Return the [x, y] coordinate for the center point of the cell that contains the specified text.  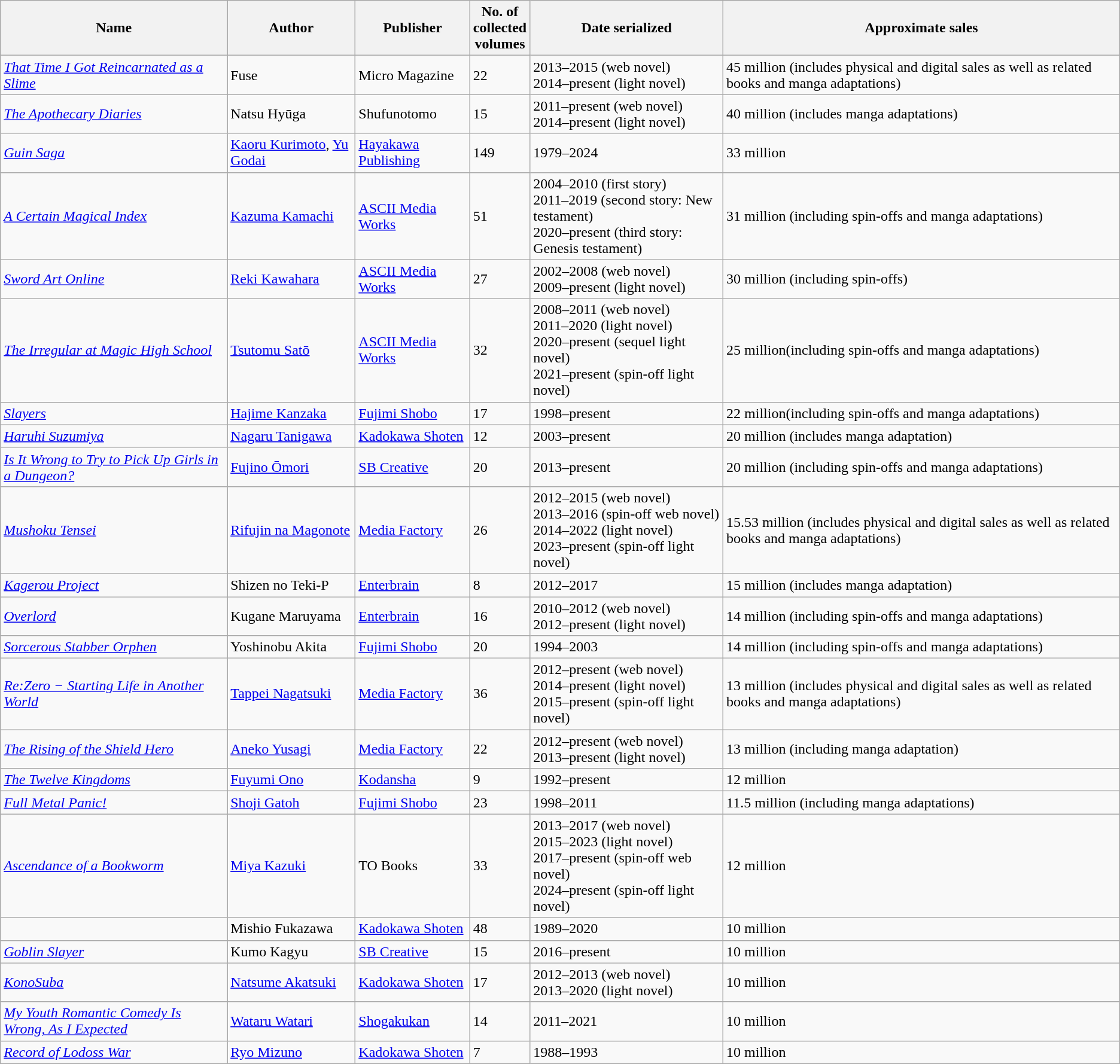
Fuse [291, 75]
149 [500, 153]
1979–2024 [627, 153]
11.5 million (including manga adaptations) [921, 803]
A Certain Magical Index [114, 216]
Is It Wrong to Try to Pick Up Girls in a Dungeon? [114, 467]
2011–2021 [627, 1022]
Re:Zero − Starting Life in Another World [114, 694]
Overlord [114, 616]
Kumo Kagyu [291, 952]
2013–2017 (web novel) 2015–2023 (light novel) 2017–present (spin-off web novel) 2024–present (spin-off light novel) [627, 866]
2012–present (web novel) 2013–present (light novel) [627, 749]
Mushoku Tensei [114, 530]
Shizen no Teki-P [291, 585]
Kaoru Kurimoto, Yu Godai [291, 153]
1992–present [627, 780]
Aneko Yusagi [291, 749]
Micro Magazine [413, 75]
Hayakawa Publishing [413, 153]
1998–present [627, 413]
1994–2003 [627, 647]
Sword Art Online [114, 279]
Guin Saga [114, 153]
15 million (includes manga adaptation) [921, 585]
Kagerou Project [114, 585]
48 [500, 929]
Natsume Akatsuki [291, 982]
2002–2008 (web novel)2009–present (light novel) [627, 279]
32 [500, 350]
Author [291, 28]
My Youth Romantic Comedy Is Wrong, As I Expected [114, 1022]
2010–2012 (web novel) 2012–present (light novel) [627, 616]
Record of Lodoss War [114, 1052]
2012–2013 (web novel)2013–2020 (light novel) [627, 982]
30 million (including spin-offs) [921, 279]
Kugane Maruyama [291, 616]
13 million (includes physical and digital sales as well as related books and manga adaptations) [921, 694]
No. ofcollectedvolumes [500, 28]
Yoshinobu Akita [291, 647]
Reki Kawahara [291, 279]
2008–2011 (web novel)2011–2020 (light novel)2020–present (sequel light novel)2021–present (spin-off light novel) [627, 350]
The Irregular at Magic High School [114, 350]
Rifujin na Magonote [291, 530]
23 [500, 803]
Tappei Nagatsuki [291, 694]
Mishio Fukazawa [291, 929]
That Time I Got Reincarnated as a Slime [114, 75]
Shogakukan [413, 1022]
Approximate sales [921, 28]
Kazuma Kamachi [291, 216]
The Apothecary Diaries [114, 114]
Hajime Kanzaka [291, 413]
Ascendance of a Bookworm [114, 866]
2004–2010 (first story)2011–2019 (second story: New testament)2020–present (third story: Genesis testament) [627, 216]
Wataru Watari [291, 1022]
13 million (including manga adaptation) [921, 749]
12 [500, 436]
33 million [921, 153]
20 million (including spin-offs and manga adaptations) [921, 467]
TO Books [413, 866]
Nagaru Tanigawa [291, 436]
2003–present [627, 436]
Date serialized [627, 28]
Slayers [114, 413]
1998–2011 [627, 803]
KonoSuba [114, 982]
The Twelve Kingdoms [114, 780]
2013–present [627, 467]
27 [500, 279]
33 [500, 866]
22 million(including spin-offs and manga adaptations) [921, 413]
1989–2020 [627, 929]
15.53 million (includes physical and digital sales as well as related books and manga adaptations) [921, 530]
2012–2017 [627, 585]
25 million(including spin-offs and manga adaptations) [921, 350]
45 million (includes physical and digital sales as well as related books and manga adaptations) [921, 75]
Shoji Gatoh [291, 803]
2012–present (web novel)2014–present (light novel)2015–present (spin-off light novel) [627, 694]
26 [500, 530]
Miya Kazuki [291, 866]
Goblin Slayer [114, 952]
Natsu Hyūga [291, 114]
Publisher [413, 28]
The Rising of the Shield Hero [114, 749]
36 [500, 694]
1988–1993 [627, 1052]
20 million (includes manga adaptation) [921, 436]
2016–present [627, 952]
8 [500, 585]
Name [114, 28]
51 [500, 216]
Ryo Mizuno [291, 1052]
Tsutomu Satō [291, 350]
2013–2015 (web novel)2014–present (light novel) [627, 75]
Full Metal Panic! [114, 803]
2011–present (web novel)2014–present (light novel) [627, 114]
9 [500, 780]
31 million (including spin-offs and manga adaptations) [921, 216]
Kodansha [413, 780]
14 [500, 1022]
Sorcerous Stabber Orphen [114, 647]
Haruhi Suzumiya [114, 436]
40 million (includes manga adaptations) [921, 114]
16 [500, 616]
2012–2015 (web novel)2013–2016 (spin-off web novel)2014–2022 (light novel)2023–present (spin-off light novel) [627, 530]
Fuyumi Ono [291, 780]
7 [500, 1052]
Shufunotomo [413, 114]
Fujino Ōmori [291, 467]
